Determine the (X, Y) coordinate at the center of the cell enclosing the given text.  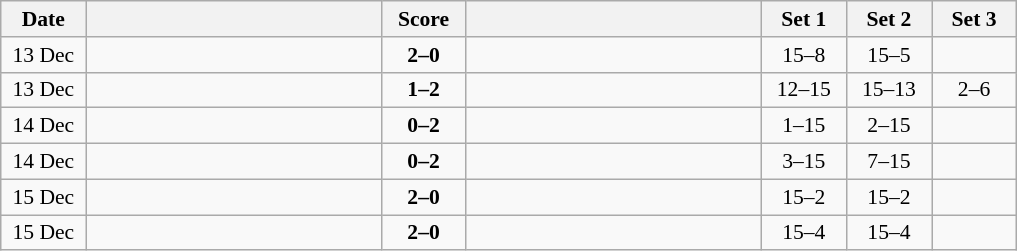
Set 2 (888, 19)
1–2 (424, 90)
Score (424, 19)
Set 3 (974, 19)
15–8 (804, 55)
12–15 (804, 90)
Date (44, 19)
2–15 (888, 126)
2–6 (974, 90)
1–15 (804, 126)
7–15 (888, 162)
15–5 (888, 55)
3–15 (804, 162)
Set 1 (804, 19)
15–13 (888, 90)
